Provide the [X, Y] coordinate of the cell's center where the given text is located.  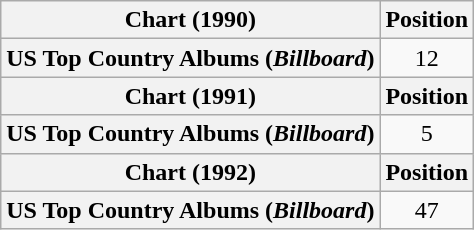
Chart (1991) [190, 96]
47 [427, 210]
Chart (1992) [190, 172]
Chart (1990) [190, 20]
5 [427, 134]
12 [427, 58]
